Return [X, Y] of the center of cell containing provided text 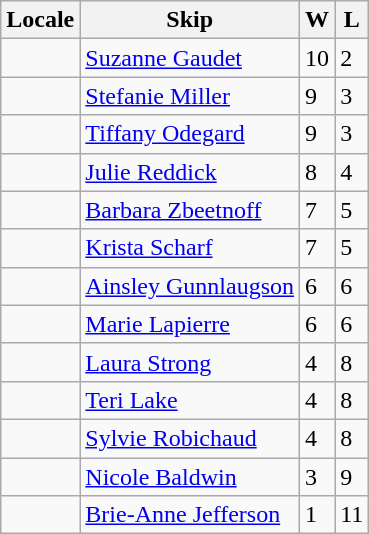
Marie Lapierre [190, 324]
Stefanie Miller [190, 96]
Skip [190, 20]
Barbara Zbeetnoff [190, 210]
Tiffany Odegard [190, 134]
Brie-Anne Jefferson [190, 515]
11 [352, 515]
Krista Scharf [190, 248]
W [318, 20]
Teri Lake [190, 400]
Julie Reddick [190, 172]
1 [318, 515]
10 [318, 58]
Laura Strong [190, 362]
Ainsley Gunnlaugson [190, 286]
Locale [40, 20]
Suzanne Gaudet [190, 58]
Sylvie Robichaud [190, 438]
2 [352, 58]
Nicole Baldwin [190, 477]
L [352, 20]
